Provide the [X, Y] coordinate of the cell's center where the given text is located.  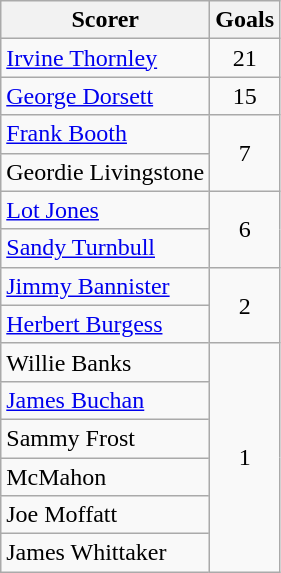
Goals [245, 20]
Scorer [106, 20]
Willie Banks [106, 362]
Jimmy Bannister [106, 286]
George Dorsett [106, 96]
15 [245, 96]
Frank Booth [106, 134]
21 [245, 58]
Joe Moffatt [106, 515]
7 [245, 153]
Sandy Turnbull [106, 248]
Geordie Livingstone [106, 172]
Herbert Burgess [106, 324]
McMahon [106, 477]
2 [245, 305]
Lot Jones [106, 210]
6 [245, 229]
1 [245, 457]
Sammy Frost [106, 438]
James Buchan [106, 400]
Irvine Thornley [106, 58]
James Whittaker [106, 553]
